Capture the cell that displays the provided text and extract its [X, Y] central coordinate. 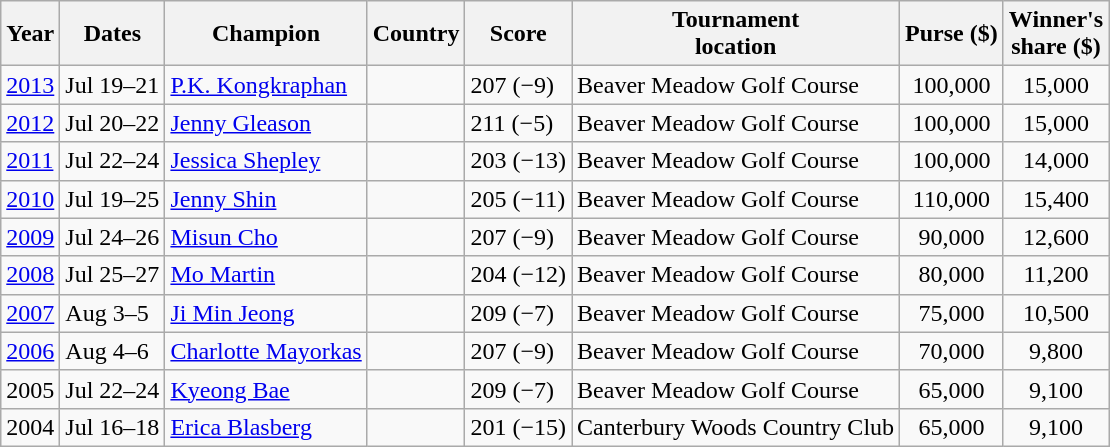
Jenny Gleason [266, 123]
Jul 16–18 [112, 427]
Charlotte Mayorkas [266, 351]
70,000 [952, 351]
Ji Min Jeong [266, 313]
Jul 24–26 [112, 237]
80,000 [952, 275]
Tournamentlocation [736, 34]
2007 [30, 313]
Champion [266, 34]
2004 [30, 427]
2008 [30, 275]
Jessica Shepley [266, 161]
2010 [30, 199]
Winner'sshare ($) [1056, 34]
2012 [30, 123]
2013 [30, 85]
110,000 [952, 199]
Year [30, 34]
11,200 [1056, 275]
Erica Blasberg [266, 427]
204 (−12) [518, 275]
Dates [112, 34]
Mo Martin [266, 275]
203 (−13) [518, 161]
2005 [30, 389]
Jenny Shin [266, 199]
Aug 4–6 [112, 351]
Aug 3–5 [112, 313]
2009 [30, 237]
Score [518, 34]
Kyeong Bae [266, 389]
75,000 [952, 313]
205 (−11) [518, 199]
12,600 [1056, 237]
9,800 [1056, 351]
14,000 [1056, 161]
P.K. Kongkraphan [266, 85]
10,500 [1056, 313]
Jul 19–25 [112, 199]
Misun Cho [266, 237]
90,000 [952, 237]
Jul 19–21 [112, 85]
Country [416, 34]
Jul 25–27 [112, 275]
15,400 [1056, 199]
201 (−15) [518, 427]
2011 [30, 161]
211 (−5) [518, 123]
Jul 20–22 [112, 123]
Canterbury Woods Country Club [736, 427]
Purse ($) [952, 34]
2006 [30, 351]
